Output the (x, y) coordinate of the center of the cell containing the given text.  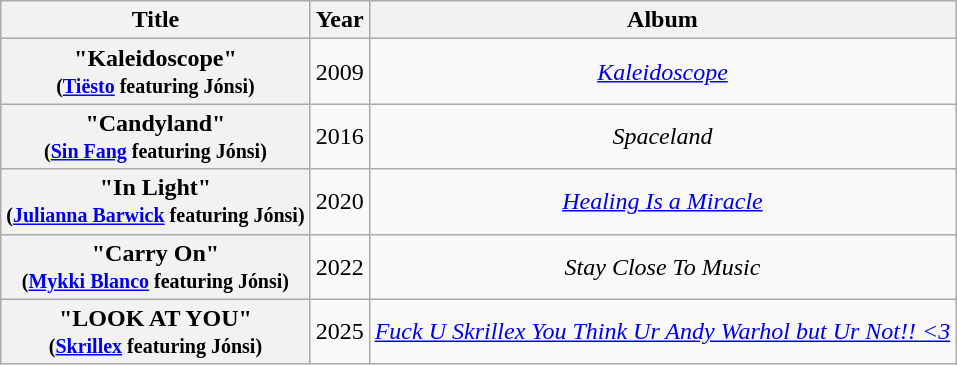
2025 (340, 332)
Year (340, 20)
Fuck U Skrillex You Think Ur Andy Warhol but Ur Not!! <3 (662, 332)
Kaleidoscope (662, 72)
Title (156, 20)
Stay Close To Music (662, 266)
2022 (340, 266)
Spaceland (662, 136)
"In Light" (Julianna Barwick featuring Jónsi) (156, 202)
"Carry On" (Mykki Blanco featuring Jónsi) (156, 266)
2009 (340, 72)
Healing Is a Miracle (662, 202)
Album (662, 20)
"LOOK AT YOU" (Skrillex featuring Jónsi) (156, 332)
"Kaleidoscope" (Tiësto featuring Jónsi) (156, 72)
2016 (340, 136)
2020 (340, 202)
"Candyland" (Sin Fang featuring Jónsi) (156, 136)
